Determine the [X, Y] coordinate at the center of the cell enclosing the given text.  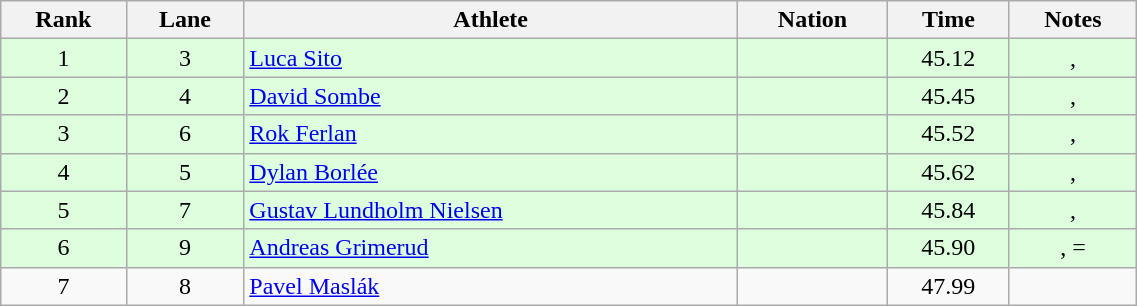
8 [185, 286]
45.45 [948, 96]
45.52 [948, 134]
David Sombe [491, 96]
47.99 [948, 286]
45.90 [948, 248]
Rok Ferlan [491, 134]
2 [64, 96]
Athlete [491, 20]
Gustav Lundholm Nielsen [491, 210]
Nation [812, 20]
Lane [185, 20]
, = [1073, 248]
Luca Sito [491, 58]
45.84 [948, 210]
Time [948, 20]
1 [64, 58]
Notes [1073, 20]
9 [185, 248]
45.62 [948, 172]
Andreas Grimerud [491, 248]
Dylan Borlée [491, 172]
45.12 [948, 58]
Pavel Maslák [491, 286]
Rank [64, 20]
